Pinpoint the cell where the given text exists, returning its [X, Y] midpoint coordinate. 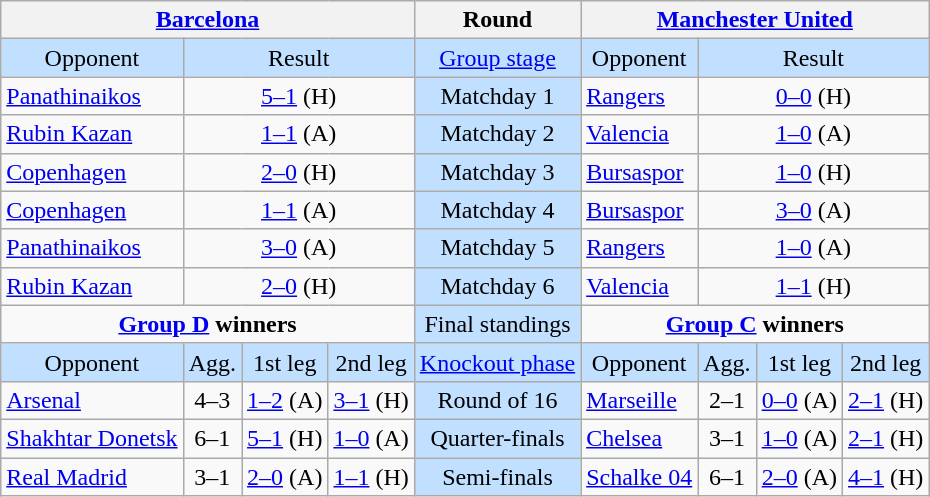
Barcelona [208, 20]
Group stage [497, 58]
0–0 (A) [799, 400]
Shakhtar Donetsk [92, 438]
4–1 (H) [886, 477]
Group C winners [755, 324]
Final standings [497, 324]
4–3 [212, 400]
Quarter-finals [497, 438]
1–2 (A) [285, 400]
Matchday 4 [497, 210]
Matchday 5 [497, 248]
Knockout phase [497, 362]
1–0 (H) [814, 172]
Matchday 6 [497, 286]
Matchday 1 [497, 96]
Round of 16 [497, 400]
Group D winners [208, 324]
Manchester United [755, 20]
Arsenal [92, 400]
Real Madrid [92, 477]
Schalke 04 [640, 477]
Matchday 3 [497, 172]
Chelsea [640, 438]
Semi-finals [497, 477]
3–1 (H) [371, 400]
2–1 [727, 400]
Round [497, 20]
Marseille [640, 400]
Matchday 2 [497, 134]
0–0 (H) [814, 96]
